Detect which cell encompasses the target text, then output its (x, y) center coordinate. 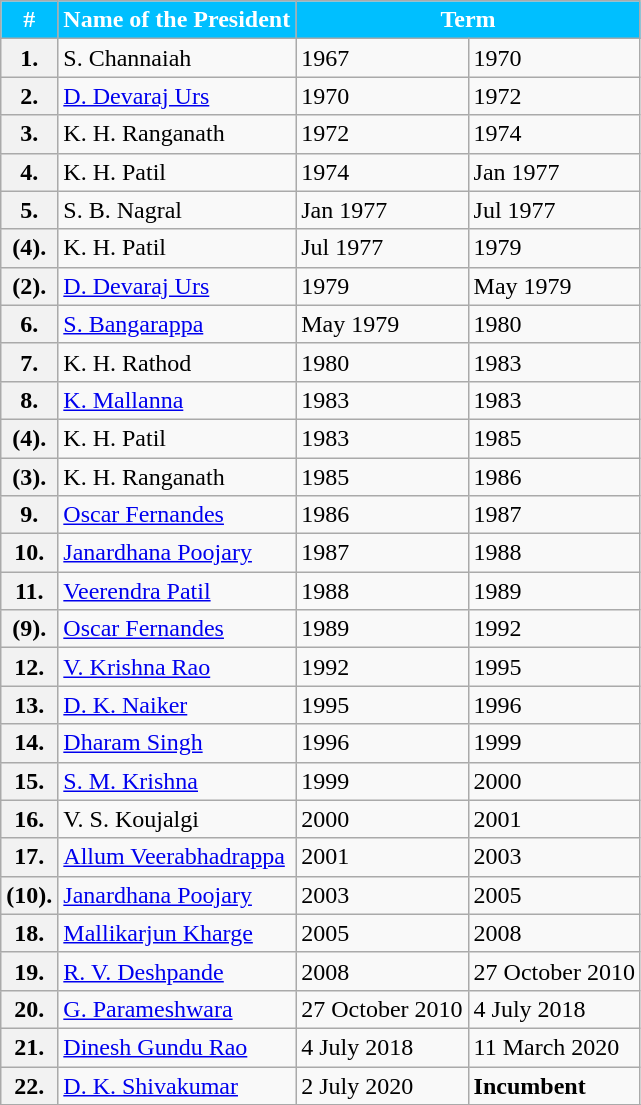
Veerendra Patil (177, 591)
S. M. Krishna (177, 781)
Dharam Singh (177, 743)
21. (30, 1047)
1967 (382, 58)
14. (30, 743)
17. (30, 857)
2 July 2020 (382, 1085)
2. (30, 96)
R. V. Deshpande (177, 971)
13. (30, 705)
(3). (30, 477)
(2). (30, 286)
11. (30, 591)
V. S. Koujalgi (177, 819)
3. (30, 134)
12. (30, 667)
K. H. Rathod (177, 362)
7. (30, 362)
S. Channaiah (177, 58)
11 March 2020 (554, 1047)
5. (30, 210)
# (30, 20)
S. B. Nagral (177, 210)
D. K. Naiker (177, 705)
8. (30, 400)
10. (30, 553)
20. (30, 1009)
Mallikarjun Kharge (177, 933)
(9). (30, 629)
22. (30, 1085)
19. (30, 971)
Name of the President (177, 20)
K. Mallanna (177, 400)
1. (30, 58)
G. Parameshwara (177, 1009)
6. (30, 324)
Dinesh Gundu Rao (177, 1047)
9. (30, 515)
(10). (30, 895)
Incumbent (554, 1085)
Term (468, 20)
4. (30, 172)
16. (30, 819)
D. K. Shivakumar (177, 1085)
Allum Veerabhadrappa (177, 857)
15. (30, 781)
18. (30, 933)
S. Bangarappa (177, 324)
V. Krishna Rao (177, 667)
